Identify which cell holds the provided text, then report its [x, y] central coordinate. 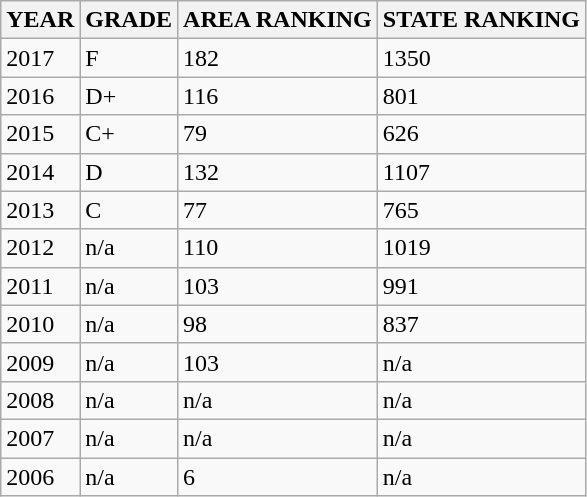
1350 [481, 58]
116 [278, 96]
2015 [40, 134]
98 [278, 324]
C+ [129, 134]
C [129, 210]
132 [278, 172]
2016 [40, 96]
2006 [40, 477]
1019 [481, 248]
110 [278, 248]
801 [481, 96]
79 [278, 134]
D+ [129, 96]
1107 [481, 172]
2011 [40, 286]
2012 [40, 248]
AREA RANKING [278, 20]
2010 [40, 324]
2009 [40, 362]
765 [481, 210]
626 [481, 134]
D [129, 172]
837 [481, 324]
GRADE [129, 20]
F [129, 58]
2007 [40, 438]
77 [278, 210]
991 [481, 286]
2014 [40, 172]
2013 [40, 210]
2008 [40, 400]
YEAR [40, 20]
6 [278, 477]
2017 [40, 58]
182 [278, 58]
STATE RANKING [481, 20]
